Determine the (x, y) coordinate at the center of the cell enclosing the given text.  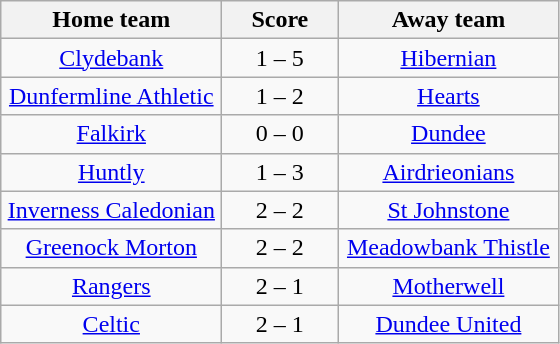
Hibernian (448, 58)
Clydebank (112, 58)
Dundee United (448, 324)
Dunfermline Athletic (112, 96)
Greenock Morton (112, 248)
Away team (448, 20)
1 – 3 (280, 172)
Home team (112, 20)
Inverness Caledonian (112, 210)
Meadowbank Thistle (448, 248)
0 – 0 (280, 134)
Airdrieonians (448, 172)
Celtic (112, 324)
Rangers (112, 286)
Falkirk (112, 134)
1 – 2 (280, 96)
Score (280, 20)
Dundee (448, 134)
Hearts (448, 96)
1 – 5 (280, 58)
Motherwell (448, 286)
St Johnstone (448, 210)
Huntly (112, 172)
